Extract the [x, y] coordinate from the center of the cell holding the provided text.  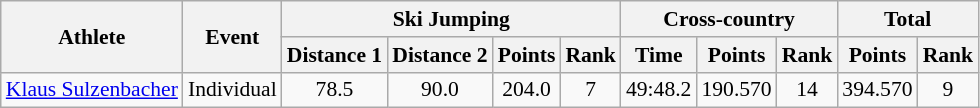
Total [908, 19]
49:48.2 [658, 90]
190.570 [736, 90]
Distance 2 [440, 55]
Individual [232, 90]
204.0 [527, 90]
Distance 1 [334, 55]
9 [948, 90]
Ski Jumping [452, 19]
78.5 [334, 90]
14 [808, 90]
Time [658, 55]
Event [232, 36]
394.570 [877, 90]
90.0 [440, 90]
Athlete [92, 36]
7 [590, 90]
Cross-country [729, 19]
Klaus Sulzenbacher [92, 90]
